For the text-containing cell, return its midpoint in (x, y) coordinate format. 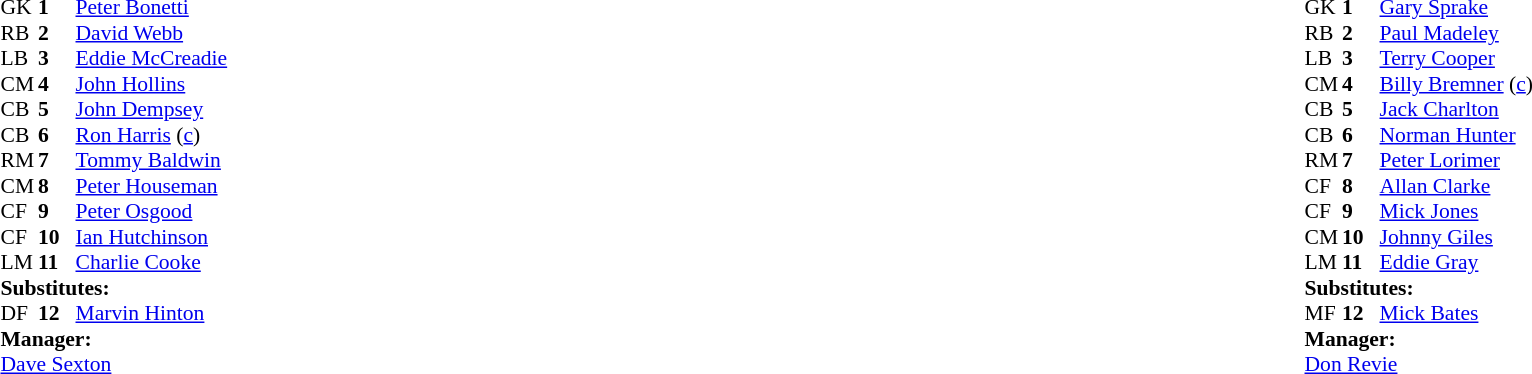
Ian Hutchinson (152, 237)
DF (19, 313)
Peter Houseman (152, 186)
Charlie Cooke (152, 263)
Tommy Baldwin (152, 161)
Manager: (114, 339)
MF (1324, 313)
Ron Harris (c) (152, 135)
Substitutes: (114, 288)
David Webb (152, 33)
John Hollins (152, 84)
Peter Osgood (152, 211)
John Dempsey (152, 109)
Marvin Hinton (152, 313)
Eddie McCreadie (152, 59)
